Detect which cell encompasses the target text, then output its [X, Y] center coordinate. 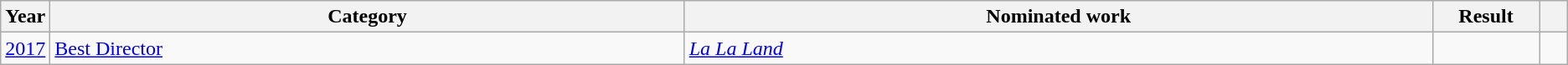
Best Director [367, 48]
2017 [25, 48]
Result [1486, 17]
Category [367, 17]
Year [25, 17]
La La Land [1059, 48]
Nominated work [1059, 17]
